Identify which cell holds the provided text, then report its (x, y) central coordinate. 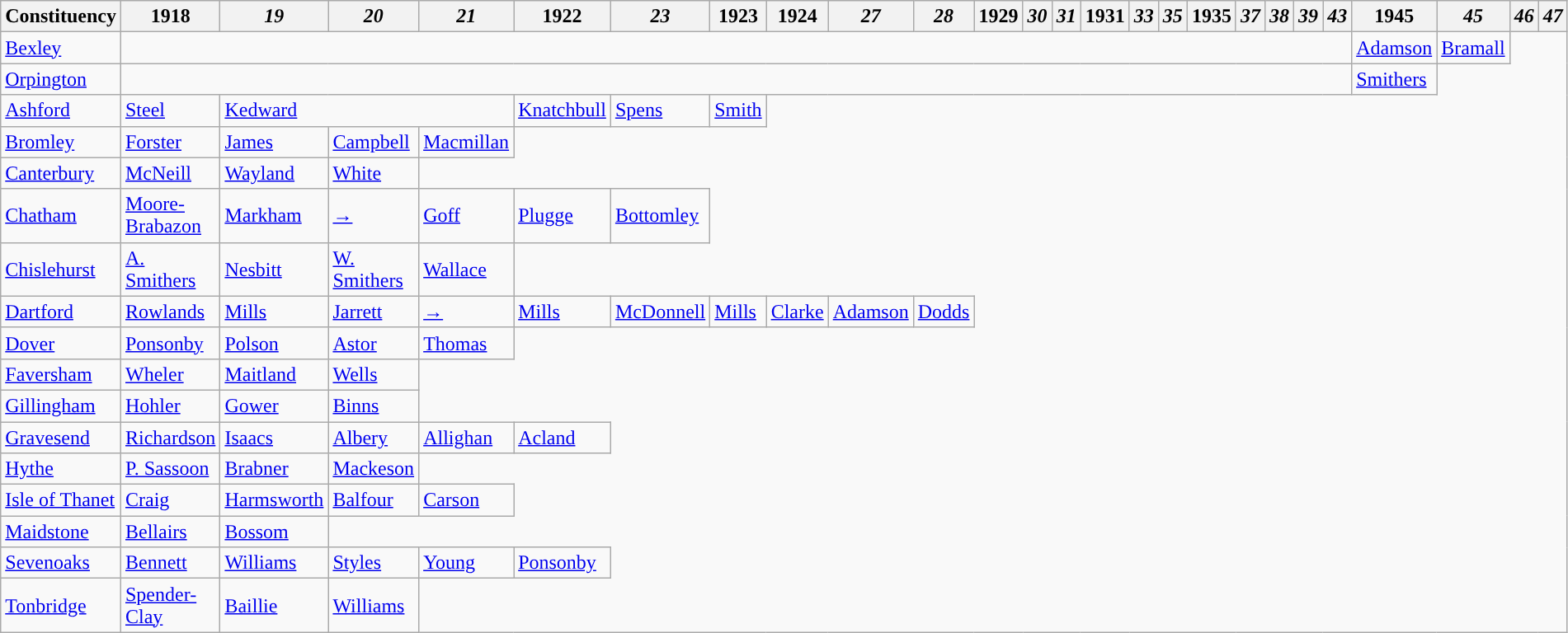
Dover (61, 343)
43 (1338, 16)
McNeill (170, 173)
Brabner (274, 469)
Spens (660, 110)
1923 (738, 16)
Allighan (467, 438)
1931 (1105, 16)
Isaacs (274, 438)
Chatham (61, 216)
Bennett (170, 563)
Polson (274, 343)
37 (1250, 16)
Harmsworth (274, 500)
Bromley (61, 142)
Bossom (274, 532)
1918 (170, 16)
Young (467, 563)
Sevenoaks (61, 563)
Wayland (274, 173)
Canterbury (61, 173)
Bottomley (660, 216)
Nesbitt (274, 269)
White (374, 173)
39 (1308, 16)
23 (660, 16)
1935 (1211, 16)
Maidstone (61, 532)
21 (467, 16)
Clarke (797, 312)
27 (871, 16)
Kedward (367, 110)
McDonnell (660, 312)
Wallace (467, 269)
Baillie (274, 605)
A. Smithers (170, 269)
Smith (738, 110)
Mackeson (374, 469)
Albery (374, 438)
Tonbridge (61, 605)
Maitland (274, 374)
33 (1143, 16)
Orpington (61, 79)
Wells (374, 374)
James (274, 142)
Isle of Thanet (61, 500)
Plugge (563, 216)
Styles (374, 563)
Gillingham (61, 406)
45 (1473, 16)
Constituency (61, 16)
Thomas (467, 343)
47 (1552, 16)
Smithers (1394, 79)
Campbell (374, 142)
Jarrett (374, 312)
Balfour (374, 500)
Macmillan (467, 142)
Craig (170, 500)
Wheler (170, 374)
Dartford (61, 312)
1929 (998, 16)
Markham (274, 216)
1945 (1394, 16)
35 (1173, 16)
Richardson (170, 438)
Dodds (944, 312)
W. Smithers (374, 269)
Spender-Clay (170, 605)
Steel (170, 110)
Gravesend (61, 438)
Acland (563, 438)
Carson (467, 500)
Hohler (170, 406)
Goff (467, 216)
Astor (374, 343)
28 (944, 16)
46 (1524, 16)
19 (274, 16)
Binns (374, 406)
Bexley (61, 48)
30 (1038, 16)
20 (374, 16)
38 (1278, 16)
Knatchbull (563, 110)
Bramall (1473, 48)
Gower (274, 406)
Faversham (61, 374)
Ashford (61, 110)
Hythe (61, 469)
Rowlands (170, 312)
1924 (797, 16)
Moore-Brabazon (170, 216)
Forster (170, 142)
1922 (563, 16)
Bellairs (170, 532)
Chislehurst (61, 269)
P. Sassoon (170, 469)
31 (1066, 16)
